Locate the cell with the specified text and output its [X, Y] center coordinate. 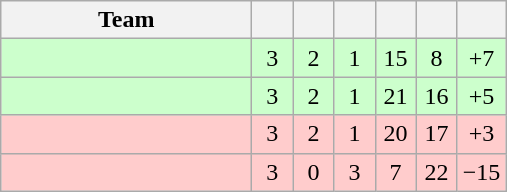
22 [436, 172]
+3 [482, 134]
−15 [482, 172]
15 [396, 58]
0 [314, 172]
17 [436, 134]
+7 [482, 58]
7 [396, 172]
8 [436, 58]
21 [396, 96]
16 [436, 96]
Team [126, 20]
20 [396, 134]
+5 [482, 96]
